Output the (X, Y) coordinate of the center of the cell containing the given text.  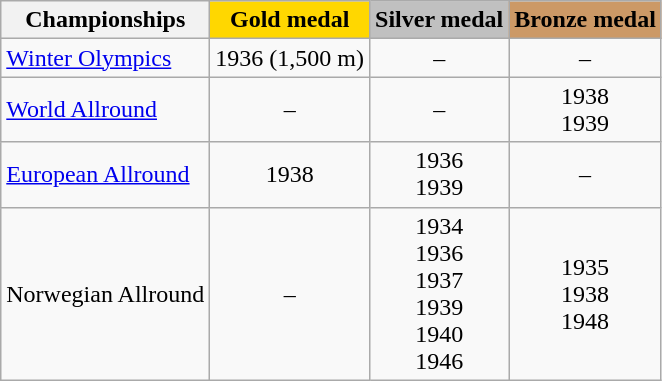
Bronze medal (586, 20)
1936 (1,500 m) (290, 58)
1938 (290, 174)
World Allround (106, 110)
Winter Olympics (106, 58)
Norwegian Allround (106, 294)
Silver medal (440, 20)
European Allround (106, 174)
1936 1939 (440, 174)
1938 1939 (586, 110)
Championships (106, 20)
Gold medal (290, 20)
1934 1936 1937 1939 1940 1946 (440, 294)
1935 1938 1948 (586, 294)
